Detect which cell encompasses the target text, then output its (x, y) center coordinate. 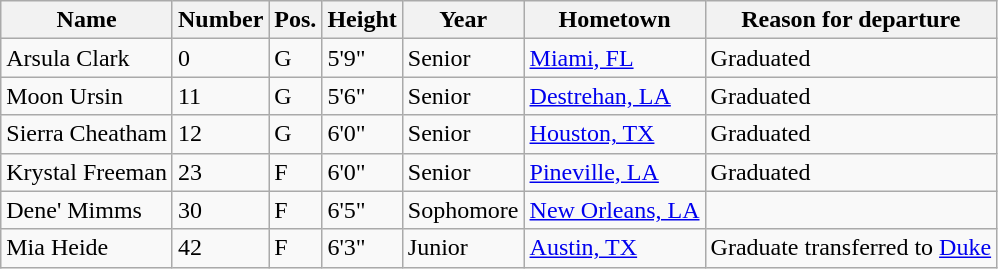
Year (463, 20)
0 (220, 58)
Austin, TX (614, 248)
Graduate transferred to Duke (851, 248)
6'3" (362, 248)
5'9" (362, 58)
Number (220, 20)
11 (220, 96)
30 (220, 210)
12 (220, 134)
Krystal Freeman (87, 172)
42 (220, 248)
Junior (463, 248)
New Orleans, LA (614, 210)
Pineville, LA (614, 172)
Sierra Cheatham (87, 134)
Hometown (614, 20)
Mia Heide (87, 248)
Height (362, 20)
Arsula Clark (87, 58)
Pos. (296, 20)
5'6" (362, 96)
Miami, FL (614, 58)
23 (220, 172)
Sophomore (463, 210)
Dene' Mimms (87, 210)
6'5" (362, 210)
Reason for departure (851, 20)
Name (87, 20)
Houston, TX (614, 134)
Moon Ursin (87, 96)
Destrehan, LA (614, 96)
